Search for the cell housing the specified text and yield its (X, Y) center coordinate. 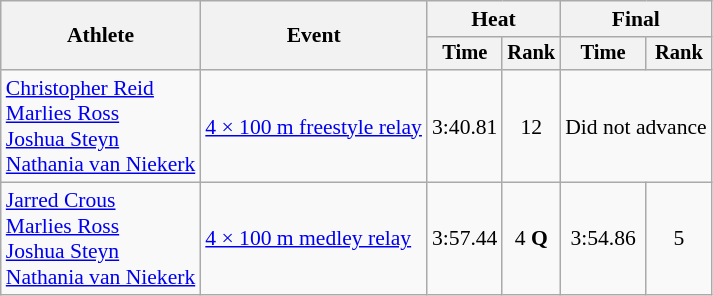
Did not advance (636, 126)
4 × 100 m medley relay (314, 239)
Event (314, 36)
Jarred CrousMarlies RossJoshua SteynNathania van Niekerk (101, 239)
Heat (494, 19)
Final (636, 19)
Athlete (101, 36)
4 × 100 m freestyle relay (314, 126)
Christopher ReidMarlies RossJoshua SteynNathania van Niekerk (101, 126)
5 (679, 239)
12 (531, 126)
3:40.81 (464, 126)
3:57.44 (464, 239)
4 Q (531, 239)
3:54.86 (603, 239)
